Capture the cell that displays the provided text and extract its [x, y] central coordinate. 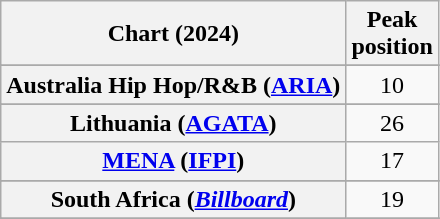
Lithuania (AGATA) [174, 123]
MENA (IFPI) [174, 161]
26 [392, 123]
Chart (2024) [174, 34]
10 [392, 85]
Australia Hip Hop/R&B (ARIA) [174, 85]
South Africa (Billboard) [174, 199]
19 [392, 199]
17 [392, 161]
Peakposition [392, 34]
